Scan for the cell matching the given text and deliver its (x, y) coordinate at center. 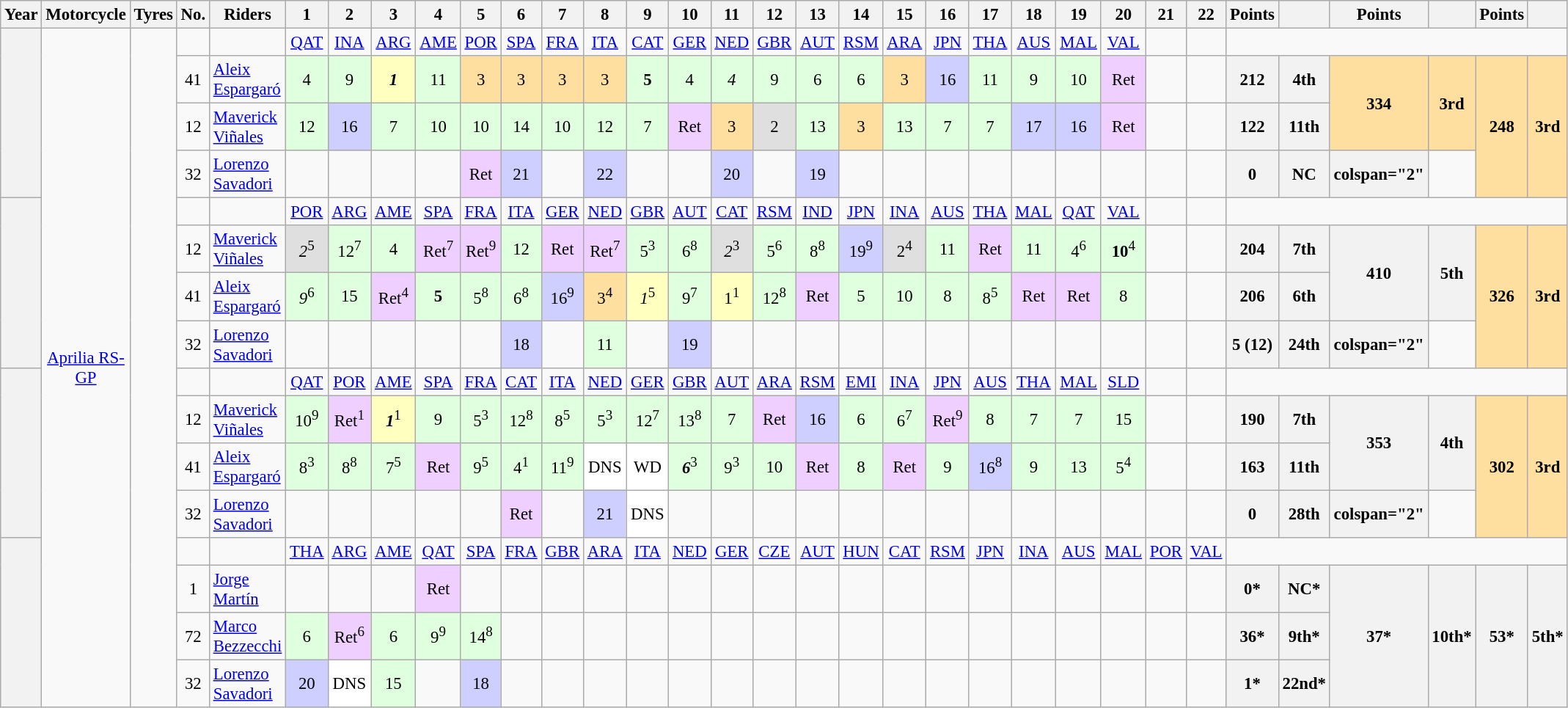
122 (1253, 128)
58 (481, 296)
Aprilia RS-GP (86, 368)
138 (689, 420)
37* (1379, 636)
104 (1124, 249)
SLD (1124, 382)
Ret1 (349, 420)
10th* (1452, 636)
56 (774, 249)
25 (307, 249)
119 (562, 467)
1* (1253, 684)
CZE (774, 552)
54 (1124, 467)
109 (307, 420)
248 (1502, 127)
6th (1304, 296)
190 (1253, 420)
334 (1379, 103)
212 (1253, 79)
Year (21, 15)
No. (193, 15)
IND (817, 212)
28th (1304, 514)
204 (1253, 249)
0* (1253, 588)
95 (481, 467)
Riders (247, 15)
53* (1502, 636)
22nd* (1304, 684)
99 (439, 637)
96 (307, 296)
169 (562, 296)
36* (1253, 637)
WD (647, 467)
Motorcycle (86, 15)
46 (1078, 249)
Ret4 (393, 296)
Ret6 (349, 637)
83 (307, 467)
97 (689, 296)
199 (861, 249)
24th (1304, 345)
168 (990, 467)
72 (193, 637)
Tyres (153, 15)
326 (1502, 297)
Marco Bezzecchi (247, 637)
353 (1379, 443)
93 (732, 467)
302 (1502, 467)
5 (12) (1253, 345)
23 (732, 249)
24 (905, 249)
67 (905, 420)
9th* (1304, 637)
HUN (861, 552)
5th* (1547, 636)
Jorge Martín (247, 588)
410 (1379, 273)
NC* (1304, 588)
34 (604, 296)
206 (1253, 296)
63 (689, 467)
75 (393, 467)
5th (1452, 273)
163 (1253, 467)
148 (481, 637)
EMI (861, 382)
NC (1304, 175)
